Locate the cell with the specified text and output its (X, Y) center coordinate. 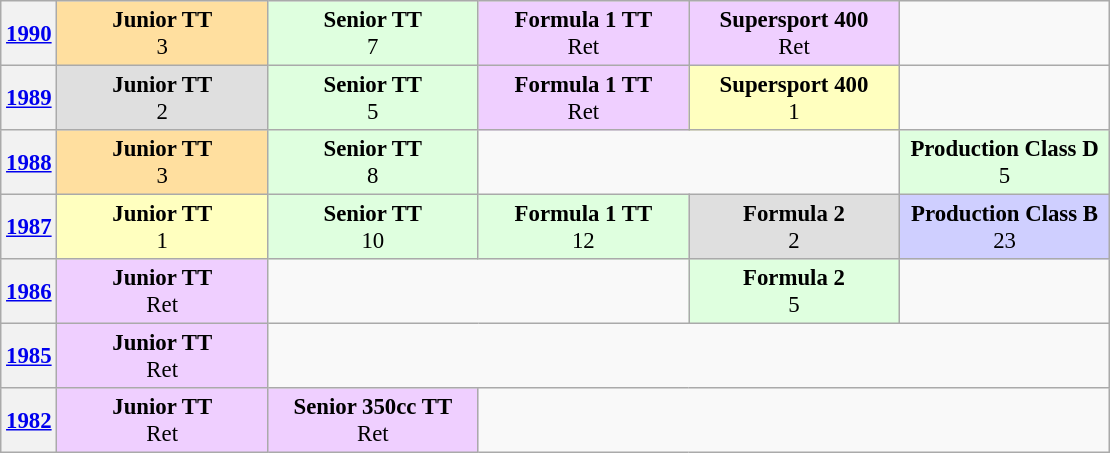
Production Class D5 (1004, 162)
1986 (29, 292)
Production Class B23 (1004, 228)
Formula 22 (794, 228)
Senior 350cc TTRet (372, 420)
Senior TT10 (372, 228)
1988 (29, 162)
1985 (29, 356)
Supersport 4001 (794, 98)
Formula 1 TT12 (584, 228)
Junior TT2 (162, 98)
Supersport 400Ret (794, 34)
Junior TT1 (162, 228)
Formula 25 (794, 292)
1987 (29, 228)
1982 (29, 420)
1989 (29, 98)
Senior TT7 (372, 34)
Senior TT5 (372, 98)
Senior TT8 (372, 162)
1990 (29, 34)
